Detect which cell encompasses the target text, then output its (x, y) center coordinate. 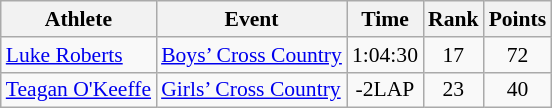
1:04:30 (385, 55)
23 (454, 90)
-2LAP (385, 90)
17 (454, 55)
Boys’ Cross Country (252, 55)
Rank (454, 19)
Luke Roberts (78, 55)
Athlete (78, 19)
Time (385, 19)
Points (518, 19)
72 (518, 55)
Girls’ Cross Country (252, 90)
40 (518, 90)
Teagan O'Keeffe (78, 90)
Event (252, 19)
